For the text-containing cell, return its midpoint in (x, y) coordinate format. 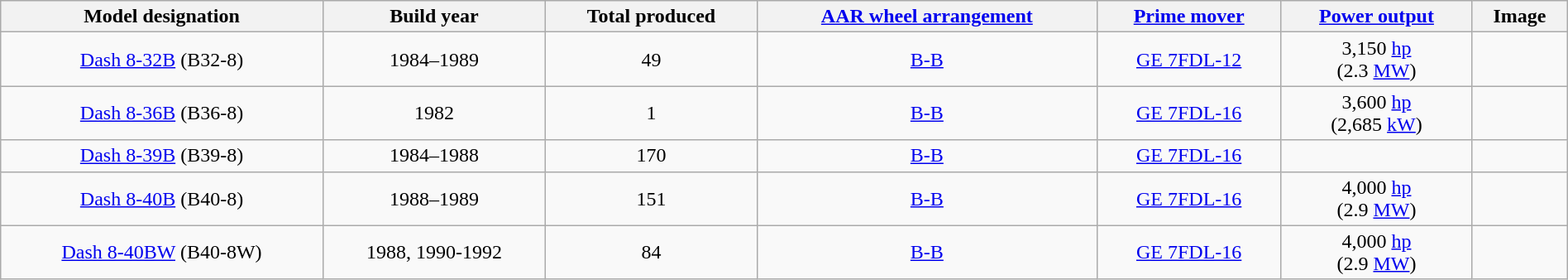
Dash 8-36B (B36-8) (162, 113)
AAR wheel arrangement (928, 17)
GE 7FDL-12 (1189, 60)
1984–1988 (433, 156)
Power output (1376, 17)
1 (652, 113)
Build year (433, 17)
1988–1989 (433, 199)
Image (1520, 17)
Dash 8-40BW (B40-8W) (162, 252)
3,600 hp(2,685 kW) (1376, 113)
3,150 hp(2.3 MW) (1376, 60)
Total produced (652, 17)
84 (652, 252)
1984–1989 (433, 60)
Dash 8-39B (B39-8) (162, 156)
170 (652, 156)
Prime mover (1189, 17)
Model designation (162, 17)
1982 (433, 113)
1988, 1990-1992 (433, 252)
Dash 8-32B (B32-8) (162, 60)
Dash 8-40B (B40-8) (162, 199)
151 (652, 199)
49 (652, 60)
